Locate the cell with the specified text and output its [x, y] center coordinate. 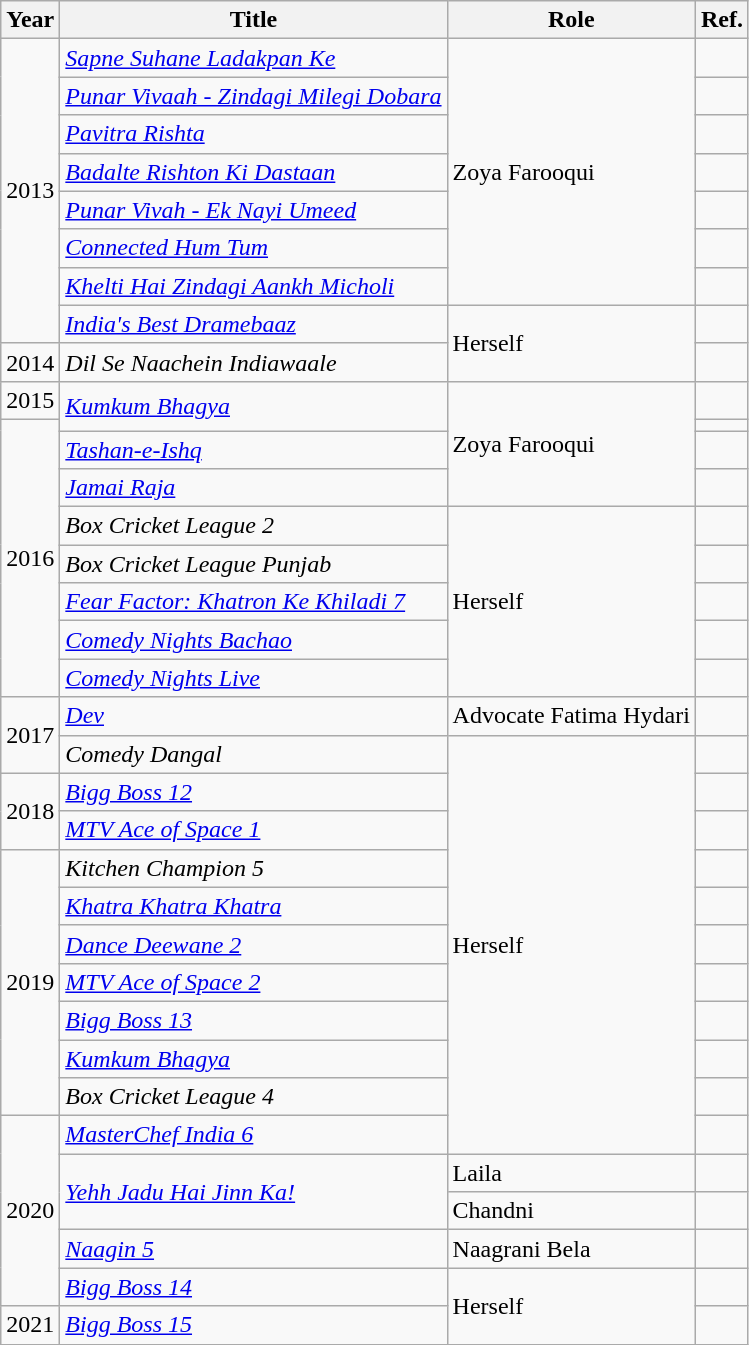
Dil Se Naachein Indiawaale [254, 362]
Khelti Hai Zindagi Aankh Micholi [254, 286]
Dev [254, 716]
Comedy Nights Live [254, 678]
Bigg Boss 12 [254, 792]
Chandni [571, 1211]
Kitchen Champion 5 [254, 868]
Punar Vivah - Ek Nayi Umeed [254, 210]
Comedy Nights Bachao [254, 640]
Khatra Khatra Khatra [254, 906]
Jamai Raja [254, 488]
2013 [30, 191]
Tashan-e-Ishq [254, 449]
Naagrani Bela [571, 1249]
Pavitra Rishta [254, 134]
2020 [30, 1211]
Fear Factor: Khatron Ke Khiladi 7 [254, 602]
Dance Deewane 2 [254, 944]
Bigg Boss 15 [254, 1325]
Bigg Boss 13 [254, 1020]
MasterChef India 6 [254, 1135]
Box Cricket League Punjab [254, 564]
2015 [30, 400]
Role [571, 20]
Title [254, 20]
Year [30, 20]
Ref. [722, 20]
2014 [30, 362]
Sapne Suhane Ladakpan Ke [254, 58]
2017 [30, 735]
Bigg Boss 14 [254, 1287]
MTV Ace of Space 1 [254, 830]
2019 [30, 982]
Box Cricket League 2 [254, 526]
Connected Hum Tum [254, 248]
Laila [571, 1173]
Yehh Jadu Hai Jinn Ka! [254, 1192]
Punar Vivaah - Zindagi Milegi Dobara [254, 96]
2016 [30, 558]
Advocate Fatima Hydari [571, 716]
2018 [30, 811]
Badalte Rishton Ki Dastaan [254, 172]
2021 [30, 1325]
India's Best Dramebaaz [254, 324]
Comedy Dangal [254, 754]
MTV Ace of Space 2 [254, 982]
Box Cricket League 4 [254, 1097]
Naagin 5 [254, 1249]
